Find where the given text appears and provide that cell's center as (X, Y) coordinate. 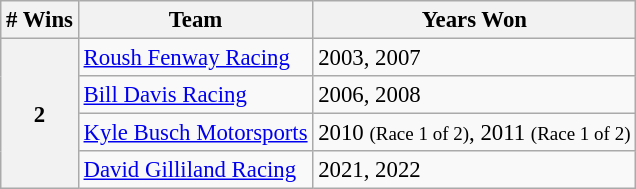
2003, 2007 (474, 58)
2 (40, 114)
2021, 2022 (474, 170)
# Wins (40, 20)
2010 (Race 1 of 2), 2011 (Race 1 of 2) (474, 133)
Team (196, 20)
Years Won (474, 20)
David Gilliland Racing (196, 170)
Bill Davis Racing (196, 95)
Roush Fenway Racing (196, 58)
Kyle Busch Motorsports (196, 133)
2006, 2008 (474, 95)
